Locate the cell with the specified text and output its (x, y) center coordinate. 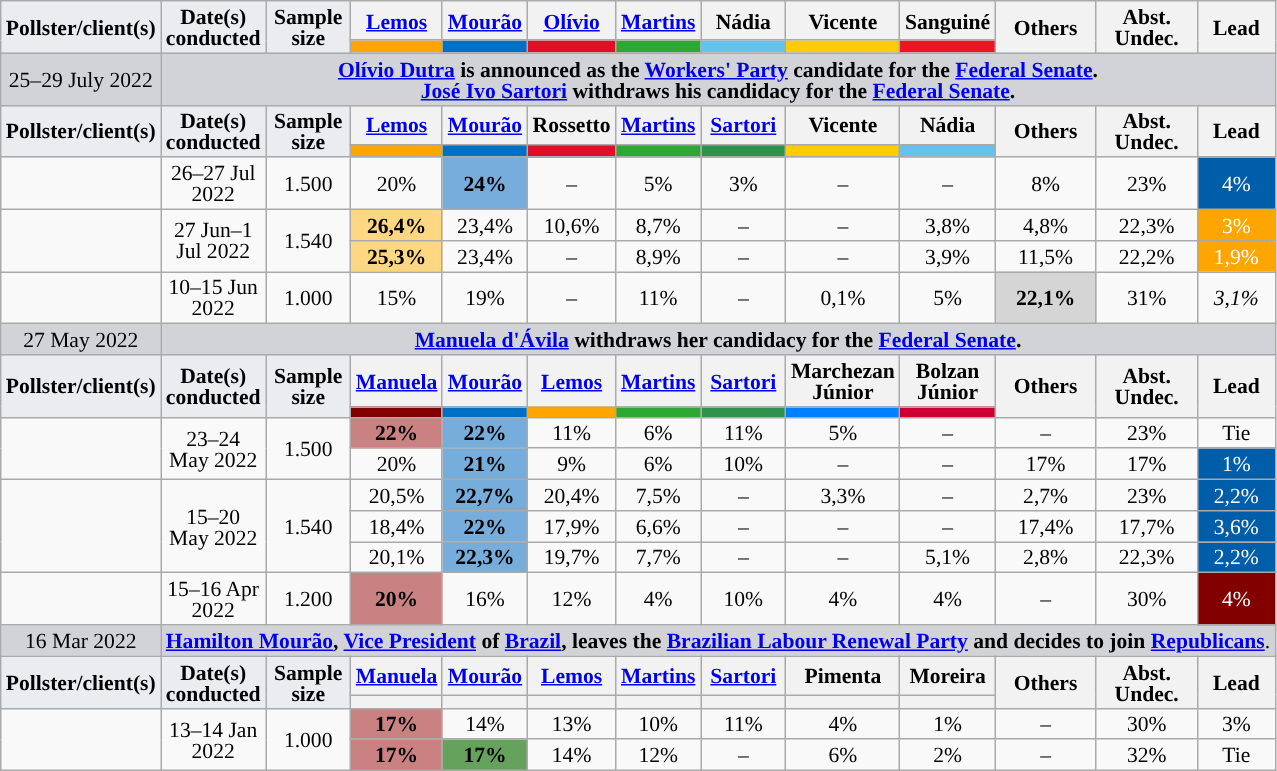
Manuela d'Ávila withdraws her candidacy for the Federal Senate. (718, 340)
17,4% (1046, 526)
23–24 May 2022 (214, 448)
6,6% (658, 526)
22,7% (484, 496)
3,6% (1236, 526)
31% (1147, 298)
Sanguiné (948, 20)
21% (484, 464)
25,3% (397, 256)
19,7% (572, 558)
Hamilton Mourão, Vice President of Brazil, leaves the Brazilian Labour Renewal Party and decides to join Republicans. (718, 640)
24% (484, 184)
7,5% (658, 496)
1,9% (1236, 256)
3,1% (1236, 298)
4,8% (1046, 226)
Olívio Dutra is announced as the Workers' Party candidate for the Federal Senate. José Ivo Sartori withdraws his candidacy for the Federal Senate. (718, 79)
8% (1046, 184)
27 May 2022 (81, 340)
15% (397, 298)
20,1% (397, 558)
9% (572, 464)
26,4% (397, 226)
22,1% (1046, 298)
17,9% (572, 526)
7,7% (658, 558)
Bolzan Júnior (948, 381)
15–20 May 2022 (214, 526)
Olívio (572, 20)
18,4% (397, 526)
16 Mar 2022 (81, 640)
10,6% (572, 226)
2,8% (1046, 558)
25–29 July 2022 (81, 79)
3,9% (948, 256)
3,8% (948, 226)
Marchezan Júnior (843, 381)
3,3% (843, 496)
Rossetto (572, 124)
22,2% (1147, 256)
13–14 Jan 2022 (214, 739)
0,1% (843, 298)
5,1% (948, 558)
10–15 Jun 2022 (214, 298)
17,7% (1147, 526)
Pimenta (843, 676)
13% (572, 724)
19% (484, 298)
27 Jun–1 Jul 2022 (214, 241)
20,5% (397, 496)
16% (484, 599)
32% (1147, 756)
8,7% (658, 226)
11,5% (1046, 256)
8,9% (658, 256)
20,4% (572, 496)
Samplesize (308, 682)
2% (948, 756)
1.200 (308, 599)
26–27 Jul 2022 (214, 184)
2,7% (1046, 496)
15–16 Apr 2022 (214, 599)
Moreira (948, 676)
